Search for the cell housing the specified text and yield its [X, Y] center coordinate. 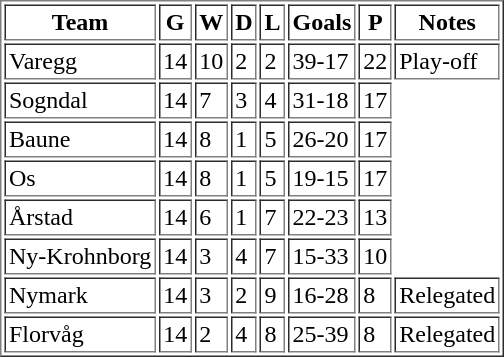
Årstad [80, 218]
22-23 [322, 218]
D [244, 22]
31-18 [322, 100]
6 [212, 218]
39-17 [322, 62]
Florvåg [80, 334]
13 [376, 218]
W [212, 22]
25-39 [322, 334]
16-28 [322, 296]
G [176, 22]
Sogndal [80, 100]
L [272, 22]
9 [272, 296]
26-20 [322, 140]
Goals [322, 22]
22 [376, 62]
Ny-Krohnborg [80, 256]
Varegg [80, 62]
Os [80, 178]
Team [80, 22]
15-33 [322, 256]
Baune [80, 140]
Play-off [448, 62]
Nymark [80, 296]
P [376, 22]
19-15 [322, 178]
Notes [448, 22]
